Detect which cell encompasses the target text, then output its [x, y] center coordinate. 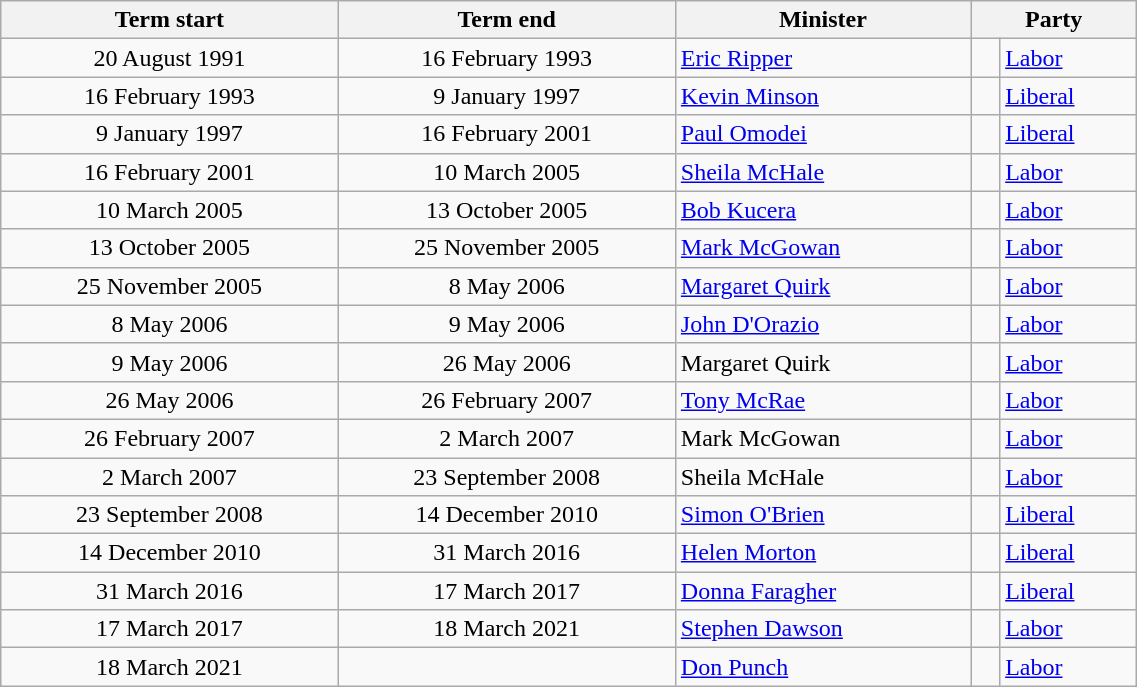
Bob Kucera [822, 210]
Donna Faragher [822, 591]
Stephen Dawson [822, 629]
John D'Orazio [822, 324]
Simon O'Brien [822, 515]
Party [1054, 20]
20 August 1991 [170, 58]
Don Punch [822, 667]
Term start [170, 20]
Tony McRae [822, 400]
Helen Morton [822, 553]
Eric Ripper [822, 58]
Minister [822, 20]
Paul Omodei [822, 134]
Term end [506, 20]
Kevin Minson [822, 96]
